Extract the (x, y) coordinate from the center of the cell holding the provided text.  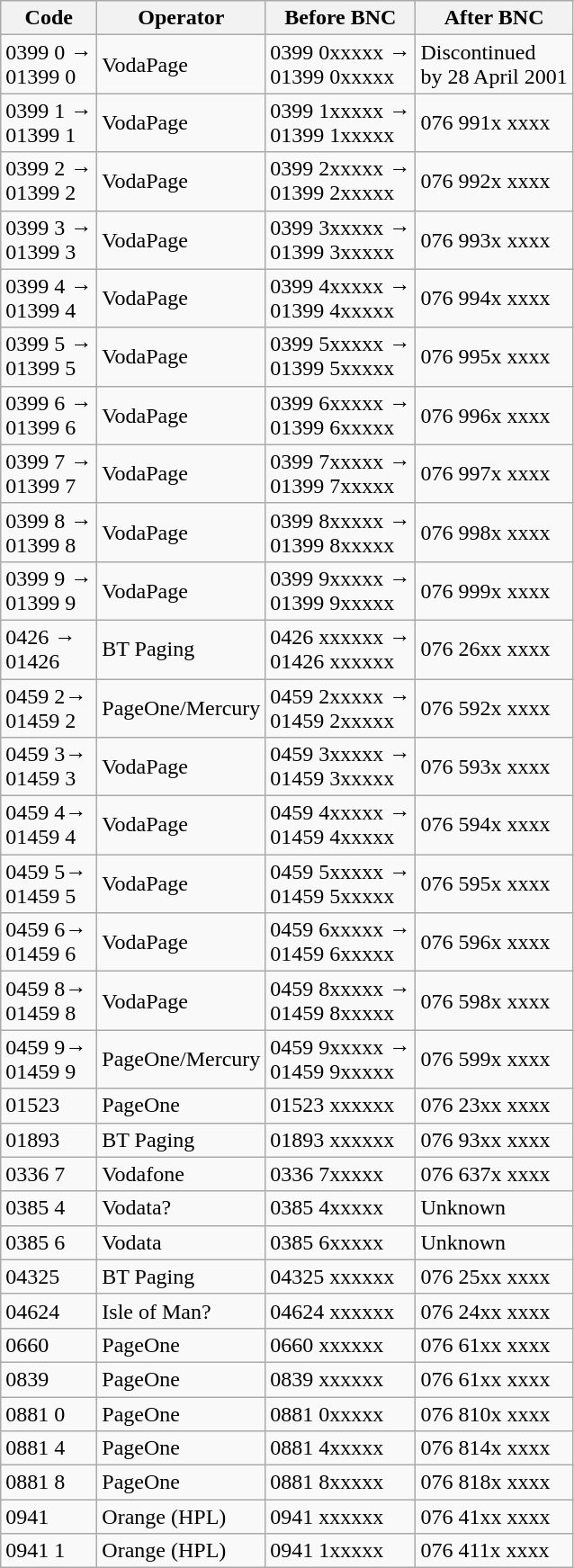
0399 1 →01399 1 (49, 122)
0459 3→01459 3 (49, 766)
076 997x xxxx (494, 473)
076 595x xxxx (494, 883)
01893 (49, 1140)
0459 3xxxxx →01459 3xxxxx (340, 766)
0459 2xxxxx →01459 2xxxxx (340, 707)
0459 2→01459 2 (49, 707)
04325 xxxxxx (340, 1277)
0426 →01426 (49, 650)
Vodata (182, 1242)
01523 (49, 1106)
01523 xxxxxx (340, 1106)
076 93xx xxxx (494, 1140)
0399 7 →01399 7 (49, 473)
0660 xxxxxx (340, 1345)
076 25xx xxxx (494, 1277)
0459 4xxxxx →01459 4xxxxx (340, 826)
0881 0xxxxx (340, 1413)
0385 6 (49, 1242)
076 810x xxxx (494, 1413)
04624 xxxxxx (340, 1311)
076 996x xxxx (494, 416)
076 593x xxxx (494, 766)
0839 (49, 1379)
04325 (49, 1277)
076 599x xxxx (494, 1060)
076 26xx xxxx (494, 650)
0385 4xxxxx (340, 1208)
076 995x xxxx (494, 356)
076 814x xxxx (494, 1448)
0881 8 (49, 1483)
0399 3 →01399 3 (49, 239)
0941 xxxxxx (340, 1517)
0399 6 →01399 6 (49, 416)
0399 2xxxxx →01399 2xxxxx (340, 182)
076 24xx xxxx (494, 1311)
Discontinuedby 28 April 2001 (494, 65)
0941 1 (49, 1551)
0399 9 →01399 9 (49, 590)
0881 4xxxxx (340, 1448)
076 999x xxxx (494, 590)
076 41xx xxxx (494, 1517)
0941 (49, 1517)
Code (49, 18)
0881 0 (49, 1413)
076 818x xxxx (494, 1483)
0399 9xxxxx →01399 9xxxxx (340, 590)
0399 8xxxxx →01399 8xxxxx (340, 533)
0839 xxxxxx (340, 1379)
076 993x xxxx (494, 239)
0426 xxxxxx →01426 xxxxxx (340, 650)
Operator (182, 18)
076 411x xxxx (494, 1551)
0459 6→01459 6 (49, 943)
0385 4 (49, 1208)
0941 1xxxxx (340, 1551)
076 637x xxxx (494, 1174)
076 998x xxxx (494, 533)
076 992x xxxx (494, 182)
0459 8→01459 8 (49, 1000)
0459 8xxxxx →01459 8xxxxx (340, 1000)
0459 9xxxxx →01459 9xxxxx (340, 1060)
076 596x xxxx (494, 943)
0459 5→01459 5 (49, 883)
0399 5 →01399 5 (49, 356)
0385 6xxxxx (340, 1242)
0459 4→01459 4 (49, 826)
0399 6xxxxx →01399 6xxxxx (340, 416)
0459 5xxxxx →01459 5xxxxx (340, 883)
Before BNC (340, 18)
0399 7xxxxx →01399 7xxxxx (340, 473)
0459 9→01459 9 (49, 1060)
0881 8xxxxx (340, 1483)
076 991x xxxx (494, 122)
0399 8 →01399 8 (49, 533)
Vodafone (182, 1174)
0459 6xxxxx →01459 6xxxxx (340, 943)
076 598x xxxx (494, 1000)
04624 (49, 1311)
0399 3xxxxx →01399 3xxxxx (340, 239)
076 592x xxxx (494, 707)
0881 4 (49, 1448)
01893 xxxxxx (340, 1140)
After BNC (494, 18)
0336 7xxxxx (340, 1174)
076 23xx xxxx (494, 1106)
Isle of Man? (182, 1311)
0336 7 (49, 1174)
0399 0 →01399 0 (49, 65)
0399 4 →01399 4 (49, 299)
0660 (49, 1345)
Vodata? (182, 1208)
0399 2 →01399 2 (49, 182)
076 994x xxxx (494, 299)
0399 1xxxxx →01399 1xxxxx (340, 122)
0399 0xxxxx →01399 0xxxxx (340, 65)
0399 5xxxxx →01399 5xxxxx (340, 356)
076 594x xxxx (494, 826)
0399 4xxxxx →01399 4xxxxx (340, 299)
